Pinpoint the cell where the given text exists, returning its [x, y] midpoint coordinate. 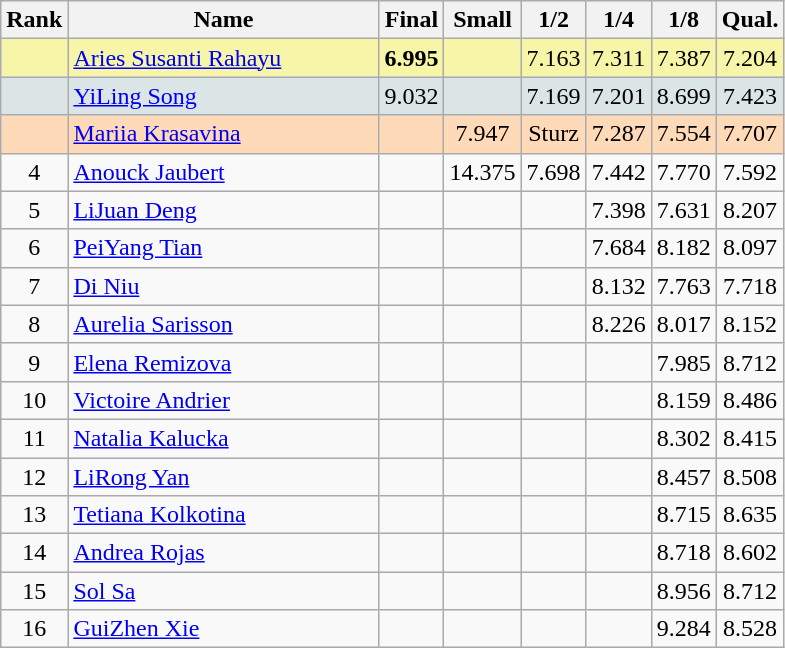
7.204 [750, 58]
Di Niu [224, 286]
8.457 [684, 477]
7.287 [618, 134]
1/2 [554, 20]
7.718 [750, 286]
7.442 [618, 172]
8.602 [750, 553]
Mariia Krasavina [224, 134]
7.698 [554, 172]
PeiYang Tian [224, 248]
Elena Remizova [224, 362]
8.699 [684, 96]
Tetiana Kolkotina [224, 515]
8 [34, 324]
9.284 [684, 629]
6.995 [412, 58]
14.375 [482, 172]
7.554 [684, 134]
7.763 [684, 286]
7.201 [618, 96]
8.182 [684, 248]
LiJuan Deng [224, 210]
Small [482, 20]
9.032 [412, 96]
10 [34, 400]
13 [34, 515]
8.635 [750, 515]
8.528 [750, 629]
8.715 [684, 515]
15 [34, 591]
16 [34, 629]
7.163 [554, 58]
Victoire Andrier [224, 400]
Final [412, 20]
Name [224, 20]
8.508 [750, 477]
Rank [34, 20]
8.302 [684, 438]
7 [34, 286]
1/4 [618, 20]
LiRong Yan [224, 477]
7.947 [482, 134]
7.770 [684, 172]
5 [34, 210]
Anouck Jaubert [224, 172]
8.226 [618, 324]
6 [34, 248]
7.311 [618, 58]
8.718 [684, 553]
12 [34, 477]
8.152 [750, 324]
7.592 [750, 172]
Sol Sa [224, 591]
9 [34, 362]
7.985 [684, 362]
Natalia Kalucka [224, 438]
8.132 [618, 286]
GuiZhen Xie [224, 629]
8.017 [684, 324]
7.423 [750, 96]
8.956 [684, 591]
7.707 [750, 134]
Aries Susanti Rahayu [224, 58]
1/8 [684, 20]
8.097 [750, 248]
8.207 [750, 210]
14 [34, 553]
Qual. [750, 20]
Aurelia Sarisson [224, 324]
7.387 [684, 58]
7.398 [618, 210]
8.159 [684, 400]
4 [34, 172]
11 [34, 438]
Sturz [554, 134]
7.684 [618, 248]
7.631 [684, 210]
8.486 [750, 400]
Andrea Rojas [224, 553]
YiLing Song [224, 96]
7.169 [554, 96]
8.415 [750, 438]
